Identify which cell holds the provided text, then report its [x, y] central coordinate. 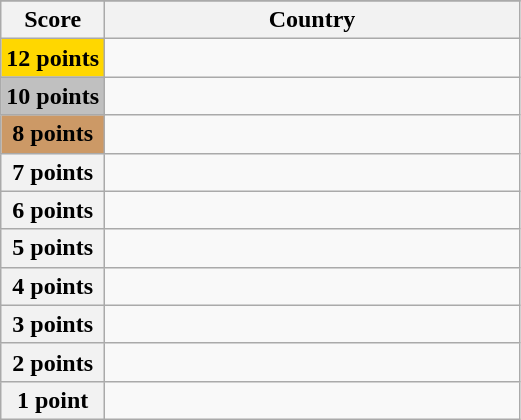
4 points [53, 286]
10 points [53, 96]
2 points [53, 362]
7 points [53, 172]
Country [312, 20]
3 points [53, 324]
5 points [53, 248]
12 points [53, 58]
1 point [53, 400]
8 points [53, 134]
Score [53, 20]
6 points [53, 210]
